Output the [x, y] coordinate of the center of the cell containing the given text.  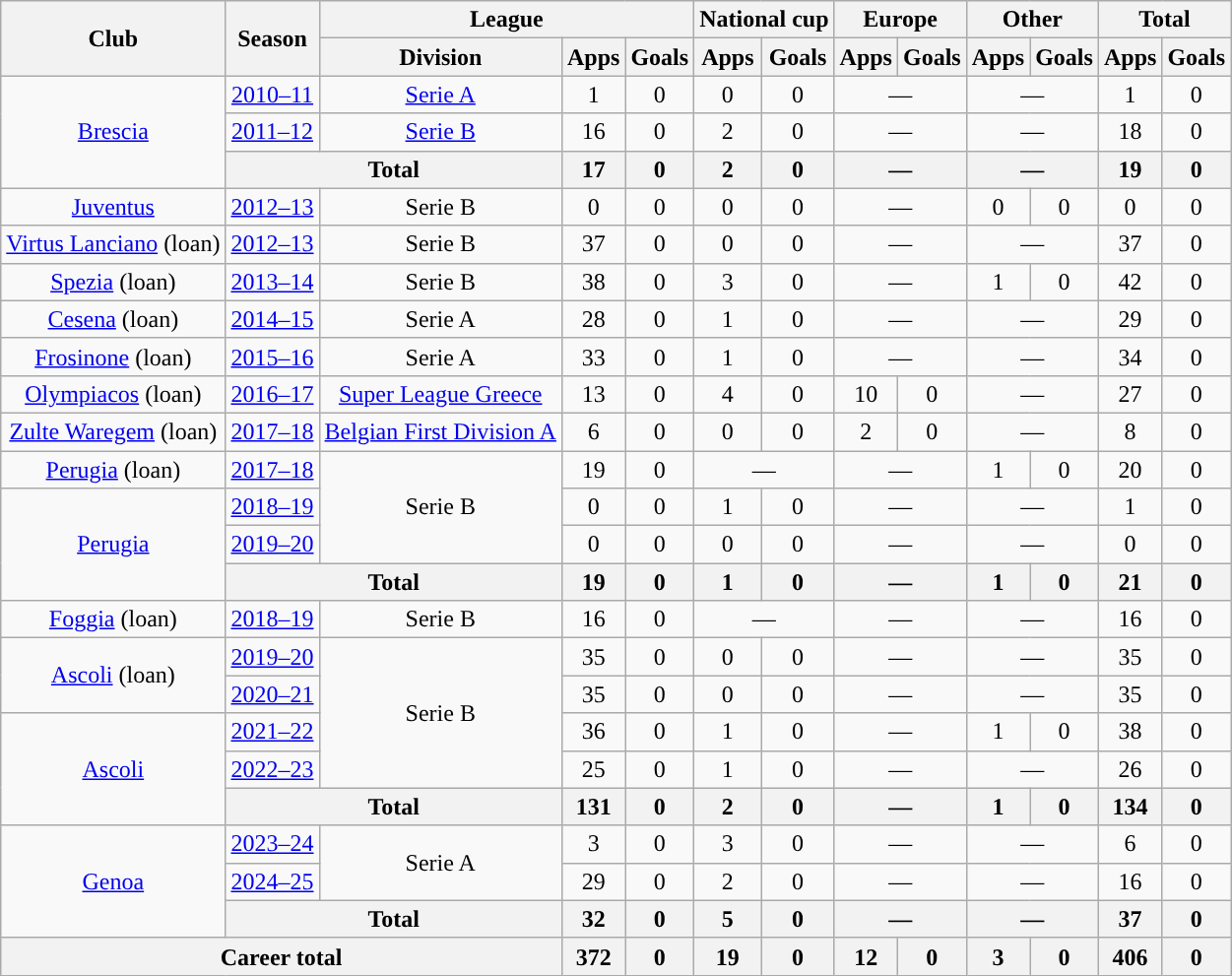
Ascoli (loan) [113, 676]
2024–25 [272, 881]
2016–17 [272, 394]
Virtus Lanciano (loan) [113, 244]
2011–12 [272, 132]
20 [1130, 470]
34 [1130, 357]
2010–11 [272, 95]
Foggia (loan) [113, 619]
134 [1130, 807]
Olympiacos (loan) [113, 394]
Frosinone (loan) [113, 357]
Brescia [113, 132]
2015–16 [272, 357]
2014–15 [272, 319]
Perugia (loan) [113, 470]
26 [1130, 769]
Zulte Waregem (loan) [113, 431]
League [506, 20]
Juventus [113, 207]
Belgian First Division A [440, 431]
Other [1032, 20]
Perugia [113, 545]
28 [593, 319]
Division [440, 57]
2022–23 [272, 769]
36 [593, 732]
Cesena (loan) [113, 319]
406 [1130, 956]
8 [1130, 431]
18 [1130, 132]
Season [272, 38]
2023–24 [272, 844]
25 [593, 769]
Super League Greece [440, 394]
27 [1130, 394]
10 [866, 394]
4 [728, 394]
131 [593, 807]
2021–22 [272, 732]
Ascoli [113, 769]
Club [113, 38]
Europe [900, 20]
2020–21 [272, 694]
42 [1130, 282]
372 [593, 956]
33 [593, 357]
32 [593, 919]
Career total [282, 956]
2013–14 [272, 282]
17 [593, 169]
21 [1130, 582]
13 [593, 394]
Spezia (loan) [113, 282]
5 [728, 919]
12 [866, 956]
National cup [764, 20]
Genoa [113, 881]
